Determine the [X, Y] coordinate at the center of the cell enclosing the given text.  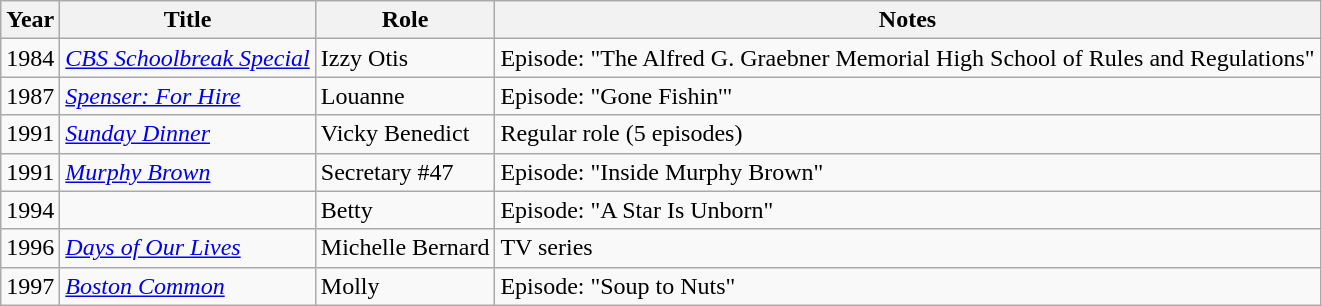
Regular role (5 episodes) [908, 134]
Episode: "Soup to Nuts" [908, 286]
Episode: "Inside Murphy Brown" [908, 172]
Episode: "Gone Fishin'" [908, 96]
Boston Common [188, 286]
Episode: "The Alfred G. Graebner Memorial High School of Rules and Regulations" [908, 58]
Sunday Dinner [188, 134]
Episode: "A Star Is Unborn" [908, 210]
1996 [30, 248]
CBS Schoolbreak Special [188, 58]
1997 [30, 286]
Secretary #47 [405, 172]
Louanne [405, 96]
Year [30, 20]
Title [188, 20]
Vicky Benedict [405, 134]
Betty [405, 210]
Days of Our Lives [188, 248]
TV series [908, 248]
Molly [405, 286]
1987 [30, 96]
Role [405, 20]
Michelle Bernard [405, 248]
Izzy Otis [405, 58]
1994 [30, 210]
1984 [30, 58]
Murphy Brown [188, 172]
Spenser: For Hire [188, 96]
Notes [908, 20]
